Return the (x, y) coordinate for the center point of the cell that contains the specified text.  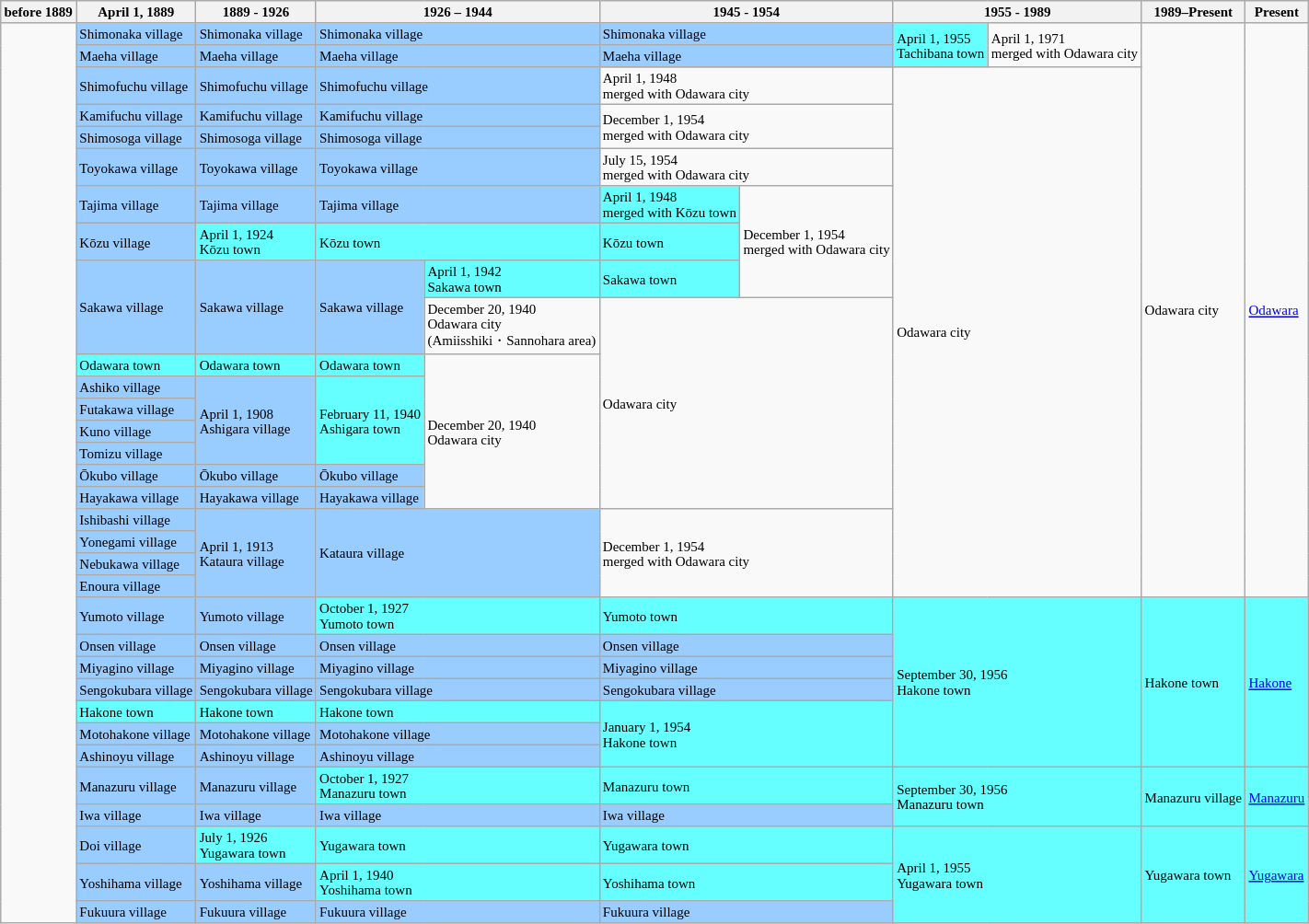
Present (1277, 12)
1889 - 1926 (256, 12)
Sakawa town (670, 279)
October 1, 1927 Manazuru town (458, 785)
Kōzu village (136, 241)
September 30, 1956 Hakone town (1016, 682)
Yonegami village (136, 542)
February 11, 1940Ashigara town (370, 421)
December 20, 1940Odawara city (512, 432)
Tomizu village (136, 454)
April 1, 1889 (136, 12)
July 1, 1926 Yugawara town (256, 845)
Enoura village (136, 586)
April 1, 1955 Yugawara town (1016, 874)
1945 - 1954 (746, 12)
Yugawara (1277, 874)
1926 – 1944 (458, 12)
April 1, 1948merged with Odawara city (746, 86)
1989–Present (1193, 12)
Kuno village (136, 432)
September 30, 1956 Manazuru town (1016, 796)
April 1, 1924 Kōzu town (256, 241)
Nebukawa village (136, 564)
December 20, 1940Odawara city (Amiisshiki・Sannohara area) (512, 326)
July 15, 1954merged with Odawara city (746, 167)
October 1, 1927 Yumoto town (458, 616)
April 1, 1942Sakawa town (512, 279)
before 1889 (39, 12)
April 1, 1913Kataura village (256, 553)
Kataura village (458, 553)
Ashiko village (136, 387)
Yoshihama town (746, 882)
April 1, 1971merged with Odawara city (1064, 45)
April 1, 1940 Yoshihama town (458, 882)
Odawara (1277, 310)
April 1, 1955Tachibana town (941, 45)
Manazuru town (746, 785)
1955 - 1989 (1016, 12)
Doi village (136, 845)
Manazuru (1277, 796)
Yumoto town (746, 616)
Hakone (1277, 682)
April 1, 1948merged with Kōzu town (670, 204)
January 1, 1954Hakone town (746, 733)
Futakawa village (136, 410)
April 1, 1908Ashigara village (256, 421)
Ishibashi village (136, 520)
